Pinpoint the cell where the given text exists, returning its (X, Y) midpoint coordinate. 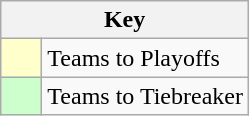
Teams to Playoffs (146, 58)
Key (125, 20)
Teams to Tiebreaker (146, 96)
